Capture the cell that displays the provided text and extract its (x, y) central coordinate. 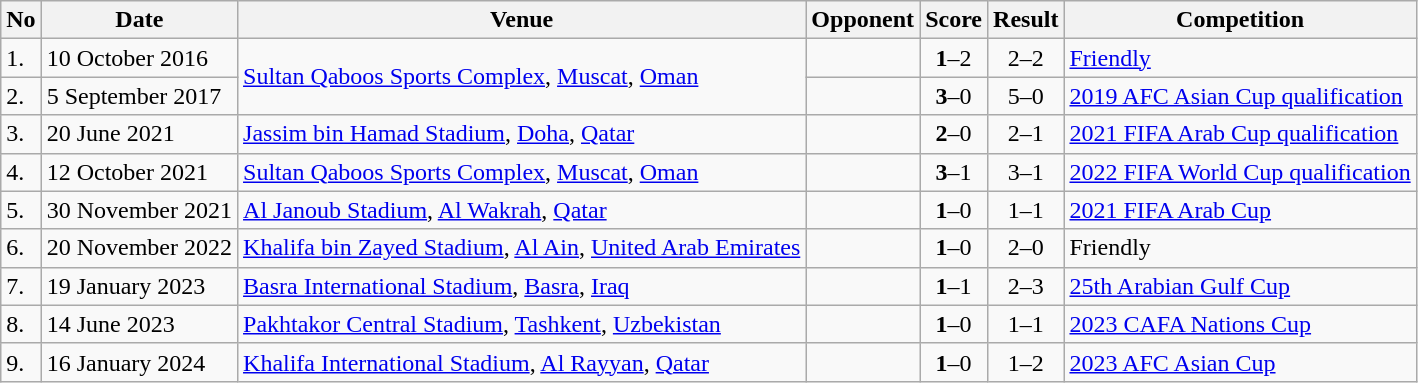
4. (21, 172)
Pakhtakor Central Stadium, Tashkent, Uzbekistan (522, 324)
2. (21, 96)
25th Arabian Gulf Cup (1240, 286)
1. (21, 58)
9. (21, 362)
12 October 2021 (139, 172)
2019 AFC Asian Cup qualification (1240, 96)
2023 AFC Asian Cup (1240, 362)
5. (21, 210)
5–0 (1026, 96)
Khalifa bin Zayed Stadium, Al Ain, United Arab Emirates (522, 248)
Opponent (863, 20)
Score (954, 20)
5 September 2017 (139, 96)
19 January 2023 (139, 286)
16 January 2024 (139, 362)
No (21, 20)
20 November 2022 (139, 248)
7. (21, 286)
10 October 2016 (139, 58)
Venue (522, 20)
Jassim bin Hamad Stadium, Doha, Qatar (522, 134)
Basra International Stadium, Basra, Iraq (522, 286)
2–3 (1026, 286)
8. (21, 324)
Competition (1240, 20)
20 June 2021 (139, 134)
6. (21, 248)
3. (21, 134)
Al Janoub Stadium, Al Wakrah, Qatar (522, 210)
Result (1026, 20)
2021 FIFA Arab Cup (1240, 210)
3–0 (954, 96)
14 June 2023 (139, 324)
2021 FIFA Arab Cup qualification (1240, 134)
2022 FIFA World Cup qualification (1240, 172)
30 November 2021 (139, 210)
Khalifa International Stadium, Al Rayyan, Qatar (522, 362)
2–1 (1026, 134)
2–2 (1026, 58)
Date (139, 20)
2023 CAFA Nations Cup (1240, 324)
